Scan for the cell matching the given text and deliver its [X, Y] coordinate at center. 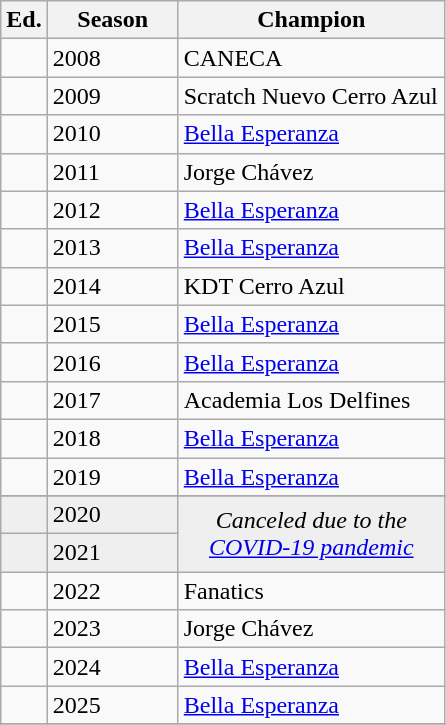
2011 [112, 172]
2023 [112, 629]
2018 [112, 438]
2017 [112, 400]
Fanatics [311, 591]
2022 [112, 591]
2019 [112, 477]
Ed. [24, 20]
2020 [112, 515]
2016 [112, 362]
2010 [112, 134]
2025 [112, 705]
CANECA [311, 58]
2012 [112, 210]
2015 [112, 324]
2024 [112, 667]
2014 [112, 286]
Scratch Nuevo Cerro Azul [311, 96]
Season [112, 20]
2008 [112, 58]
2021 [112, 553]
2013 [112, 248]
2009 [112, 96]
Academia Los Delfines [311, 400]
KDT Cerro Azul [311, 286]
Champion [311, 20]
Canceled due to the COVID-19 pandemic [311, 534]
